For the text-containing cell, return its midpoint in [x, y] coordinate format. 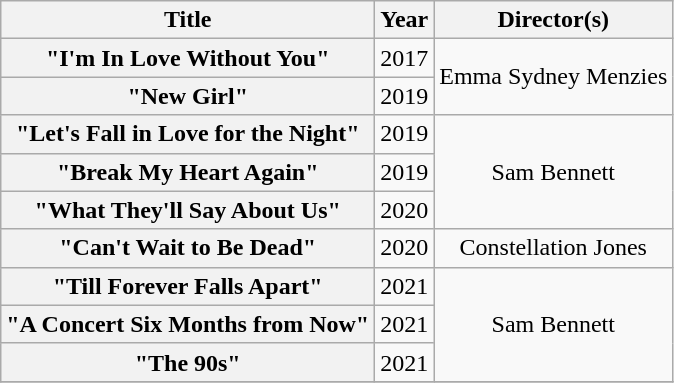
"New Girl" [188, 96]
"A Concert Six Months from Now" [188, 324]
Title [188, 20]
Constellation Jones [554, 248]
"Break My Heart Again" [188, 172]
"What They'll Say About Us" [188, 210]
"The 90s" [188, 362]
"Let's Fall in Love for the Night" [188, 134]
Director(s) [554, 20]
Year [404, 20]
Emma Sydney Menzies [554, 77]
"Till Forever Falls Apart" [188, 286]
2017 [404, 58]
"Can't Wait to Be Dead" [188, 248]
"I'm In Love Without You" [188, 58]
